Capture the cell that displays the provided text and extract its (X, Y) central coordinate. 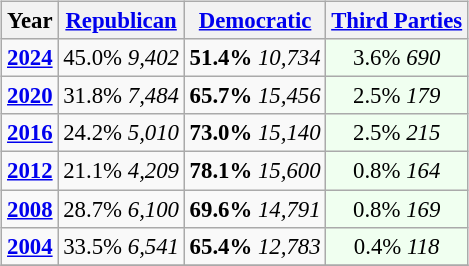
24.2% 5,010 (121, 133)
78.1% 15,600 (255, 171)
2012 (30, 171)
28.7% 6,100 (121, 209)
2.5% 215 (397, 133)
31.8% 7,484 (121, 96)
0.8% 164 (397, 171)
Democratic (255, 21)
0.8% 169 (397, 209)
2016 (30, 133)
2008 (30, 209)
Year (30, 21)
2020 (30, 96)
0.4% 118 (397, 246)
45.0% 9,402 (121, 58)
51.4% 10,734 (255, 58)
Third Parties (397, 21)
21.1% 4,209 (121, 171)
73.0% 15,140 (255, 133)
Republican (121, 21)
33.5% 6,541 (121, 246)
2004 (30, 246)
3.6% 690 (397, 58)
65.4% 12,783 (255, 246)
69.6% 14,791 (255, 209)
2024 (30, 58)
2.5% 179 (397, 96)
65.7% 15,456 (255, 96)
